Locate the cell with the specified text and output its (x, y) center coordinate. 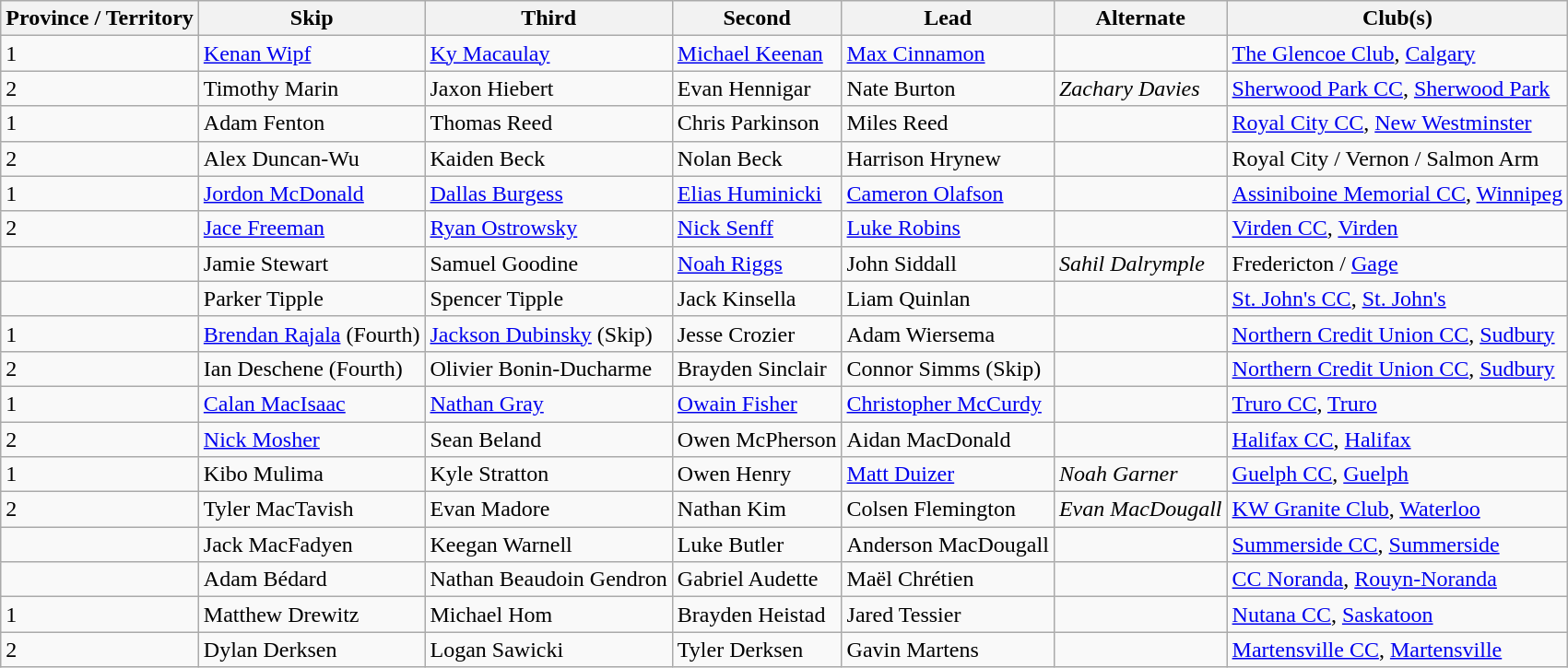
Jordon McDonald (312, 193)
Martensville CC, Martensville (1397, 650)
Kenan Wipf (312, 53)
Calan MacIsaac (312, 404)
Summerside CC, Summerside (1397, 545)
Jackson Dubinsky (Skip) (548, 334)
Colsen Flemington (948, 510)
Sean Beland (548, 439)
Nate Burton (948, 88)
Logan Sawicki (548, 650)
Chris Parkinson (757, 123)
Maël Chrétien (948, 580)
Nick Senff (757, 229)
Cameron Olafson (948, 193)
Timothy Marin (312, 88)
Parker Tipple (312, 299)
Jack Kinsella (757, 299)
Aidan MacDonald (948, 439)
Alex Duncan-Wu (312, 158)
Halifax CC, Halifax (1397, 439)
Brayden Sinclair (757, 369)
Evan Hennigar (757, 88)
Owen McPherson (757, 439)
Kibo Mulima (312, 475)
Truro CC, Truro (1397, 404)
Royal City CC, New Westminster (1397, 123)
Gavin Martens (948, 650)
Third (548, 18)
Nathan Kim (757, 510)
Elias Huminicki (757, 193)
Max Cinnamon (948, 53)
Kyle Stratton (548, 475)
Second (757, 18)
John Siddall (948, 264)
Jack MacFadyen (312, 545)
Christopher McCurdy (948, 404)
Ryan Ostrowsky (548, 229)
Nick Mosher (312, 439)
Sahil Dalrymple (1140, 264)
Miles Reed (948, 123)
Spencer Tipple (548, 299)
The Glencoe Club, Calgary (1397, 53)
Olivier Bonin-Ducharme (548, 369)
Noah Riggs (757, 264)
Michael Keenan (757, 53)
Owain Fisher (757, 404)
St. John's CC, St. John's (1397, 299)
Royal City / Vernon / Salmon Arm (1397, 158)
Adam Fenton (312, 123)
Adam Wiersema (948, 334)
Jaxon Hiebert (548, 88)
Nathan Beaudoin Gendron (548, 580)
Jace Freeman (312, 229)
Liam Quinlan (948, 299)
Assiniboine Memorial CC, Winnipeg (1397, 193)
Matthew Drewitz (312, 615)
Virden CC, Virden (1397, 229)
Owen Henry (757, 475)
Guelph CC, Guelph (1397, 475)
Harrison Hrynew (948, 158)
Samuel Goodine (548, 264)
Alternate (1140, 18)
Dallas Burgess (548, 193)
Sherwood Park CC, Sherwood Park (1397, 88)
Kaiden Beck (548, 158)
Tyler MacTavish (312, 510)
Michael Hom (548, 615)
Zachary Davies (1140, 88)
Tyler Derksen (757, 650)
Gabriel Audette (757, 580)
Brayden Heistad (757, 615)
Matt Duizer (948, 475)
Jesse Crozier (757, 334)
Club(s) (1397, 18)
Luke Robins (948, 229)
Thomas Reed (548, 123)
Luke Butler (757, 545)
Ky Macaulay (548, 53)
Jared Tessier (948, 615)
CC Noranda, Rouyn-Noranda (1397, 580)
Dylan Derksen (312, 650)
Jamie Stewart (312, 264)
Nathan Gray (548, 404)
Nolan Beck (757, 158)
Evan MacDougall (1140, 510)
Brendan Rajala (Fourth) (312, 334)
Adam Bédard (312, 580)
Province / Territory (100, 18)
Nutana CC, Saskatoon (1397, 615)
KW Granite Club, Waterloo (1397, 510)
Evan Madore (548, 510)
Keegan Warnell (548, 545)
Ian Deschene (Fourth) (312, 369)
Noah Garner (1140, 475)
Anderson MacDougall (948, 545)
Fredericton / Gage (1397, 264)
Skip (312, 18)
Lead (948, 18)
Connor Simms (Skip) (948, 369)
